Pinpoint the cell where the given text exists, returning its [X, Y] midpoint coordinate. 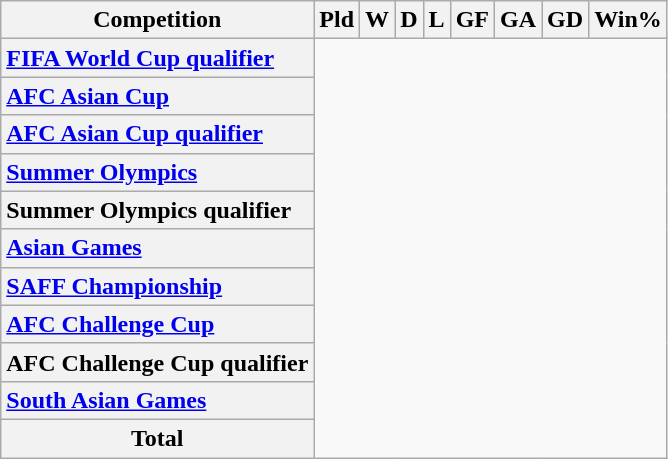
Summer Olympics [158, 172]
GA [518, 20]
Pld [337, 20]
AFC Challenge Cup qualifier [158, 362]
South Asian Games [158, 400]
AFC Challenge Cup [158, 324]
Total [158, 438]
D [409, 20]
Asian Games [158, 248]
Summer Olympics qualifier [158, 210]
FIFA World Cup qualifier [158, 58]
GF [472, 20]
SAFF Championship [158, 286]
Competition [158, 20]
Win% [628, 20]
AFC Asian Cup [158, 96]
GD [566, 20]
W [378, 20]
L [436, 20]
AFC Asian Cup qualifier [158, 134]
